Output the (x, y) coordinate of the center of the cell containing the given text.  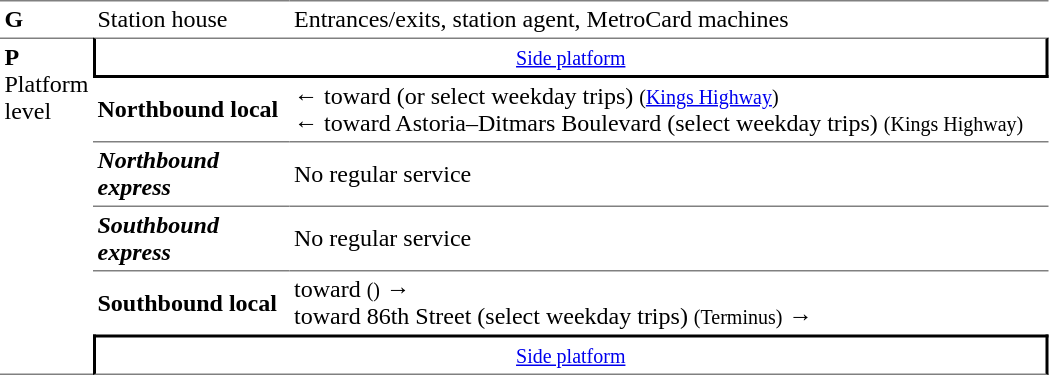
Station house (191, 19)
toward () → toward 86th Street (select weekday trips) (Terminus) → (670, 304)
Southbound local (191, 304)
G (46, 19)
Northbound local (191, 110)
Entrances/exits, station agent, MetroCard machines (670, 19)
← toward (or select weekday trips) (Kings Highway)← toward Astoria–Ditmars Boulevard (select weekday trips) (Kings Highway) (670, 110)
Southbound express (191, 239)
Northbound express (191, 174)
